From the cell containing the given text, extract its center point as [x, y] coordinate. 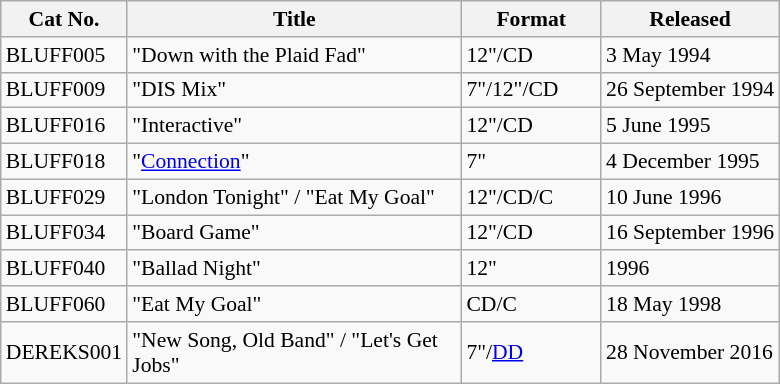
12" [531, 269]
BLUFF029 [64, 197]
7"/DD [531, 352]
Title [294, 19]
BLUFF040 [64, 269]
"New Song, Old Band" / "Let's Get Jobs" [294, 352]
"London Tonight" / "Eat My Goal" [294, 197]
"DIS Mix" [294, 90]
12"/CD/C [531, 197]
18 May 1998 [690, 304]
BLUFF009 [64, 90]
BLUFF060 [64, 304]
10 June 1996 [690, 197]
7" [531, 162]
Cat No. [64, 19]
28 November 2016 [690, 352]
Format [531, 19]
"Ballad Night" [294, 269]
5 June 1995 [690, 126]
"Connection" [294, 162]
BLUFF018 [64, 162]
16 September 1996 [690, 233]
BLUFF016 [64, 126]
26 September 1994 [690, 90]
"Eat My Goal" [294, 304]
4 December 1995 [690, 162]
Released [690, 19]
3 May 1994 [690, 55]
1996 [690, 269]
7"/12"/CD [531, 90]
DEREKS001 [64, 352]
BLUFF034 [64, 233]
CD/C [531, 304]
BLUFF005 [64, 55]
"Interactive" [294, 126]
"Down with the Plaid Fad" [294, 55]
"Board Game" [294, 233]
